Scan for the cell matching the given text and deliver its (x, y) coordinate at center. 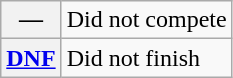
DNF (31, 58)
Did not finish (146, 58)
Did not compete (146, 20)
— (31, 20)
